Detect which cell encompasses the target text, then output its [x, y] center coordinate. 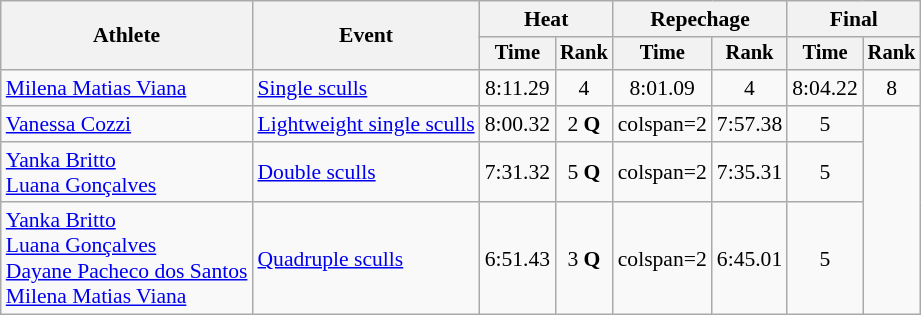
8:04.22 [824, 88]
Heat [546, 19]
2 Q [584, 124]
8:11.29 [518, 88]
7:57.38 [750, 124]
Repechage [700, 19]
Lightweight single sculls [366, 124]
6:45.01 [750, 259]
7:31.32 [518, 172]
Vanessa Cozzi [127, 124]
Yanka BrittoLuana Gonçalves [127, 172]
8:00.32 [518, 124]
Event [366, 36]
Final [854, 19]
6:51.43 [518, 259]
Quadruple sculls [366, 259]
7:35.31 [750, 172]
8 [892, 88]
Athlete [127, 36]
Double sculls [366, 172]
5 Q [584, 172]
Milena Matias Viana [127, 88]
3 Q [584, 259]
Yanka BrittoLuana GonçalvesDayane Pacheco dos SantosMilena Matias Viana [127, 259]
Single sculls [366, 88]
8:01.09 [662, 88]
